Provide the (X, Y) coordinate of the cell's center where the given text is located.  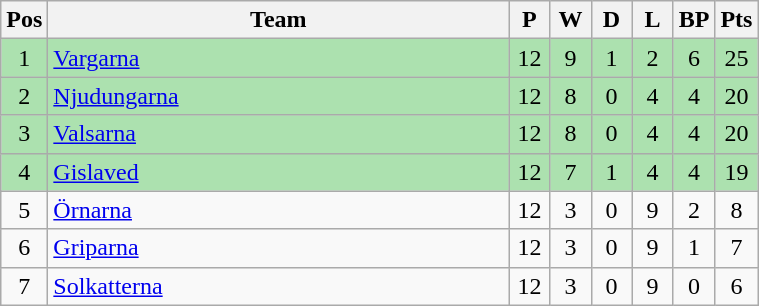
Griparna (278, 248)
Örnarna (278, 210)
Valsarna (278, 134)
Pos (24, 20)
Pts (736, 20)
D (612, 20)
Gislaved (278, 172)
Solkatterna (278, 286)
BP (694, 20)
P (530, 20)
5 (24, 210)
Njudungarna (278, 96)
19 (736, 172)
W (570, 20)
L (652, 20)
Team (278, 20)
Vargarna (278, 58)
25 (736, 58)
